From the cell containing the given text, extract its center point as (X, Y) coordinate. 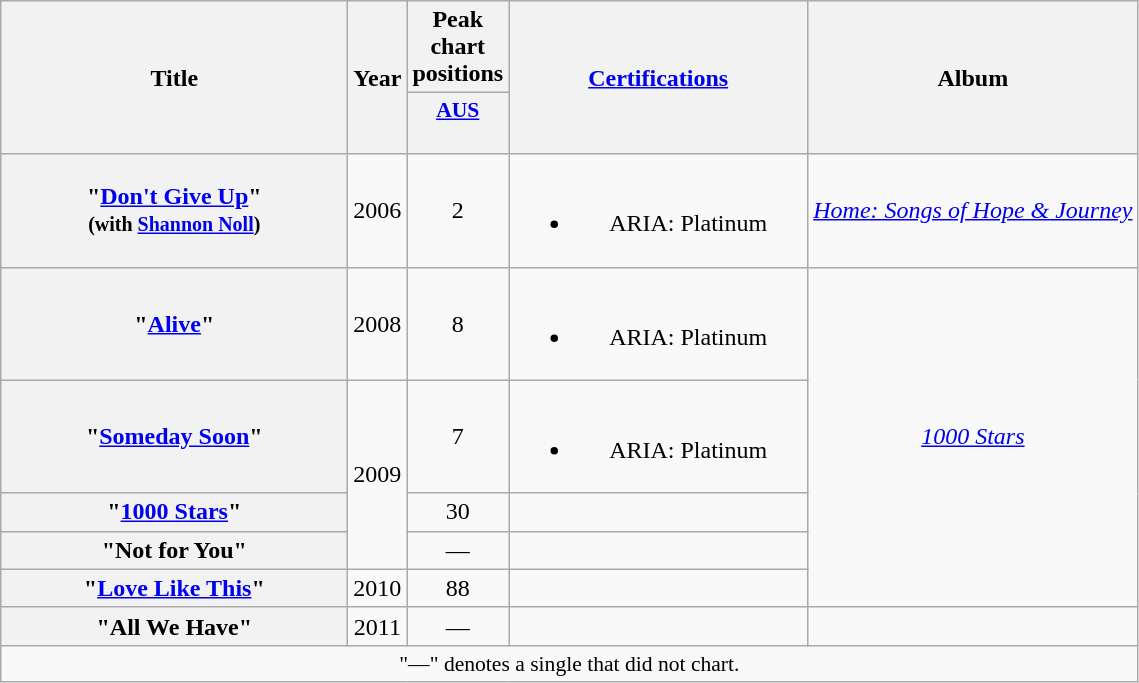
7 (458, 436)
Certifications (658, 78)
Album (973, 78)
30 (458, 512)
"Love Like This" (174, 588)
1000 Stars (973, 437)
"Alive" (174, 324)
"Someday Soon" (174, 436)
88 (458, 588)
8 (458, 324)
2008 (378, 324)
Year (378, 78)
"Don't Give Up"(with Shannon Noll) (174, 210)
AUS (458, 124)
Title (174, 78)
"All We Have" (174, 626)
"Not for You" (174, 550)
"—" denotes a single that did not chart. (570, 663)
Peak chart positions (458, 47)
"1000 Stars" (174, 512)
2 (458, 210)
2009 (378, 474)
2011 (378, 626)
Home: Songs of Hope & Journey (973, 210)
2010 (378, 588)
2006 (378, 210)
